Find where the given text appears and provide that cell's center as (X, Y) coordinate. 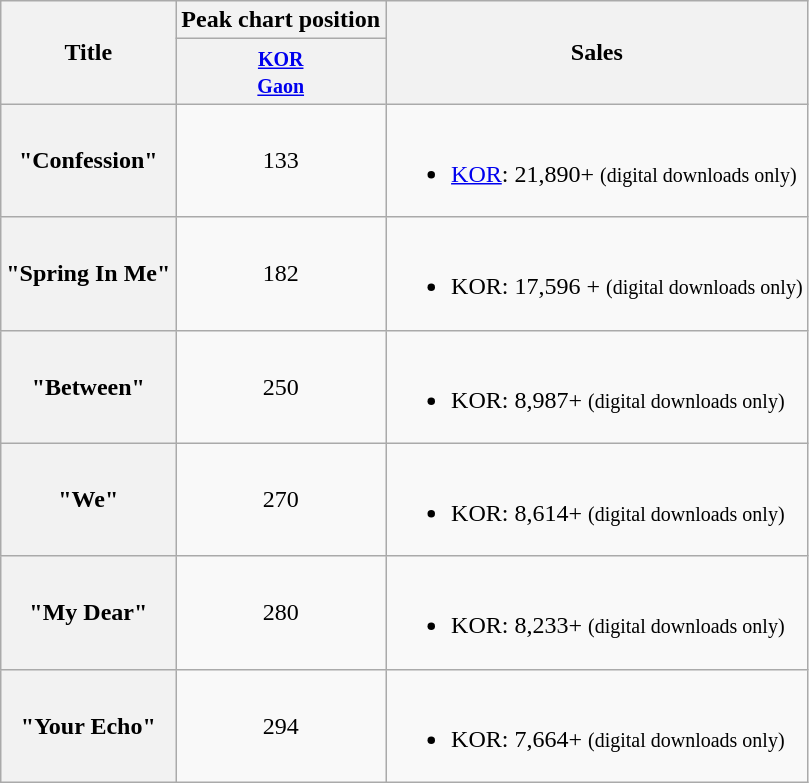
KOR: 17,596 + (digital downloads only) (598, 274)
"We" (88, 500)
"Between" (88, 386)
"Spring In Me" (88, 274)
KOR: 8,233+ (digital downloads only) (598, 612)
280 (281, 612)
KOR: 8,987+ (digital downloads only) (598, 386)
270 (281, 500)
Sales (598, 52)
250 (281, 386)
KOR: 7,664+ (digital downloads only) (598, 726)
Peak chart position (281, 20)
182 (281, 274)
KORGaon (281, 72)
"Your Echo" (88, 726)
133 (281, 160)
KOR: 21,890+ (digital downloads only) (598, 160)
"Confession" (88, 160)
Title (88, 52)
KOR: 8,614+ (digital downloads only) (598, 500)
294 (281, 726)
"My Dear" (88, 612)
